Identify which cell holds the provided text, then report its (X, Y) central coordinate. 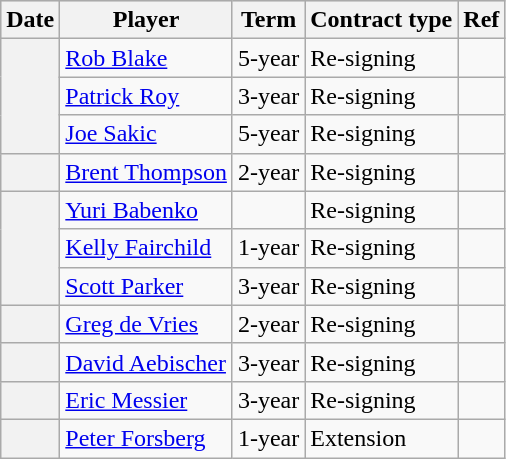
Kelly Fairchild (146, 248)
Contract type (382, 20)
Brent Thompson (146, 172)
Peter Forsberg (146, 438)
Joe Sakic (146, 134)
Eric Messier (146, 400)
Extension (382, 438)
Scott Parker (146, 286)
Player (146, 20)
Yuri Babenko (146, 210)
Term (268, 20)
Patrick Roy (146, 96)
Ref (482, 20)
Date (30, 20)
David Aebischer (146, 362)
Rob Blake (146, 58)
Greg de Vries (146, 324)
